Extract the [X, Y] coordinate from the center of the cell holding the provided text.  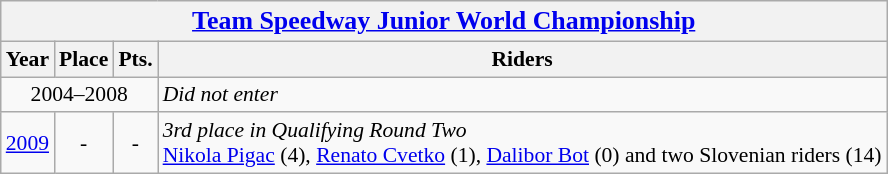
3rd place in Qualifying Round Two Nikola Pigac (4), Renato Cvetko (1), Dalibor Bot (0) and two Slovenian riders (14) [522, 144]
Did not enter [522, 95]
Pts. [135, 59]
Team Speedway Junior World Championship [444, 21]
2009 [28, 144]
Year [28, 59]
Riders [522, 59]
2004–2008 [80, 95]
Place [84, 59]
